Detect which cell encompasses the target text, then output its (X, Y) center coordinate. 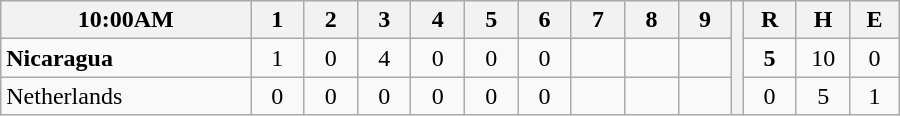
E (874, 20)
2 (330, 20)
10 (823, 58)
Nicaragua (126, 58)
9 (704, 20)
6 (544, 20)
7 (598, 20)
Netherlands (126, 96)
10:00AM (126, 20)
3 (384, 20)
H (823, 20)
8 (652, 20)
R (770, 20)
